Return [X, Y] of the center of cell containing provided text 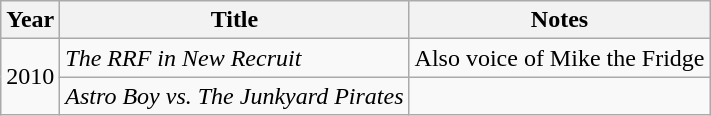
Year [30, 20]
Notes [560, 20]
Title [234, 20]
Also voice of Mike the Fridge [560, 58]
2010 [30, 77]
Astro Boy vs. The Junkyard Pirates [234, 96]
The RRF in New Recruit [234, 58]
